Output the [X, Y] coordinate of the center of the cell containing the given text.  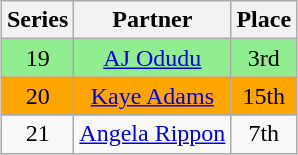
Partner [152, 20]
19 [37, 58]
15th [264, 96]
21 [37, 134]
Kaye Adams [152, 96]
Angela Rippon [152, 134]
20 [37, 96]
Place [264, 20]
7th [264, 134]
AJ Odudu [152, 58]
Series [37, 20]
3rd [264, 58]
